Detect which cell encompasses the target text, then output its [x, y] center coordinate. 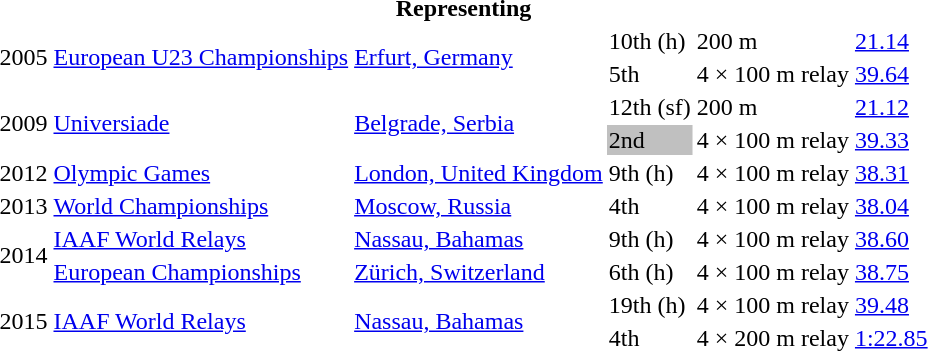
World Championships [201, 206]
Universiade [201, 124]
19th (h) [650, 305]
Olympic Games [201, 173]
5th [650, 74]
European Championships [201, 272]
Nassau, Bahamas [479, 239]
European U23 Championships [201, 58]
London, United Kingdom [479, 173]
IAAF World Relays [201, 239]
12th (sf) [650, 107]
4th [650, 206]
Moscow, Russia [479, 206]
6th (h) [650, 272]
Zürich, Switzerland [479, 272]
Belgrade, Serbia [479, 124]
Erfurt, Germany [479, 58]
2nd [650, 140]
10th (h) [650, 41]
